Extract the [X, Y] coordinate from the center of the cell holding the provided text.  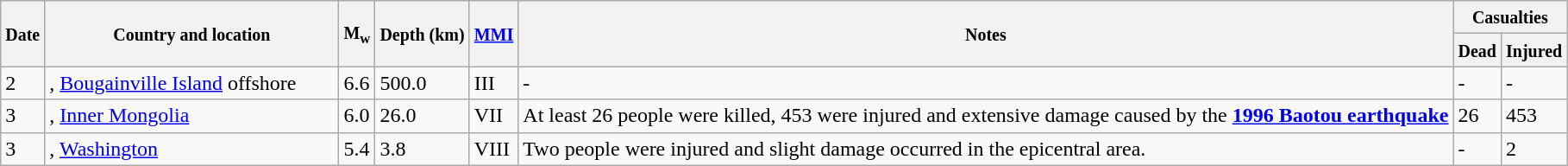
, Washington [191, 149]
Dead [1477, 50]
453 [1534, 116]
VIII [493, 149]
Casualties [1510, 17]
26 [1477, 116]
VII [493, 116]
Country and location [191, 34]
III [493, 83]
5.4 [357, 149]
3.8 [423, 149]
Two people were injured and slight damage occurred in the epicentral area. [986, 149]
6.0 [357, 116]
MMI [493, 34]
Injured [1534, 50]
Depth (km) [423, 34]
6.6 [357, 83]
Date [22, 34]
, Bougainville Island offshore [191, 83]
500.0 [423, 83]
26.0 [423, 116]
Notes [986, 34]
Mw [357, 34]
At least 26 people were killed, 453 were injured and extensive damage caused by the 1996 Baotou earthquake [986, 116]
, Inner Mongolia [191, 116]
